Pinpoint the cell where the given text exists, returning its (X, Y) midpoint coordinate. 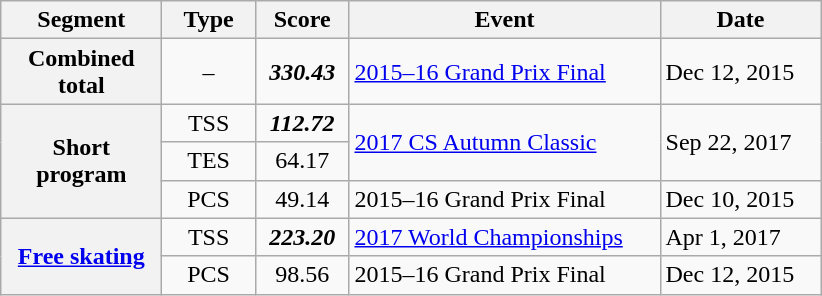
Date (740, 20)
112.72 (302, 123)
Segment (82, 20)
49.14 (302, 199)
330.43 (302, 72)
Score (302, 20)
223.20 (302, 237)
Sep 22, 2017 (740, 142)
Short program (82, 161)
2017 World Championships (504, 237)
– (209, 72)
Apr 1, 2017 (740, 237)
2017 CS Autumn Classic (504, 142)
Combined total (82, 72)
Dec 10, 2015 (740, 199)
Type (209, 20)
64.17 (302, 161)
Event (504, 20)
TES (209, 161)
Free skating (82, 256)
98.56 (302, 275)
